Capture the cell that displays the provided text and extract its (X, Y) central coordinate. 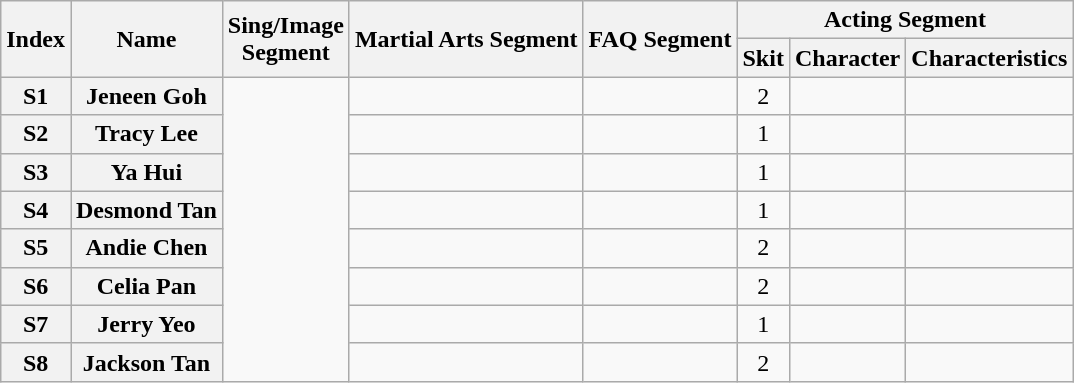
S2 (36, 134)
S3 (36, 172)
Sing/ImageSegment (286, 39)
Skit (763, 58)
Index (36, 39)
Martial Arts Segment (466, 39)
Name (146, 39)
Desmond Tan (146, 210)
Andie Chen (146, 248)
Acting Segment (905, 20)
Characteristics (990, 58)
Jerry Yeo (146, 324)
Ya Hui (146, 172)
Celia Pan (146, 286)
Character (847, 58)
S5 (36, 248)
Tracy Lee (146, 134)
S4 (36, 210)
S1 (36, 96)
Jackson Tan (146, 362)
S8 (36, 362)
FAQ Segment (660, 39)
Jeneen Goh (146, 96)
S7 (36, 324)
S6 (36, 286)
